Pinpoint the cell where the given text exists, returning its [X, Y] midpoint coordinate. 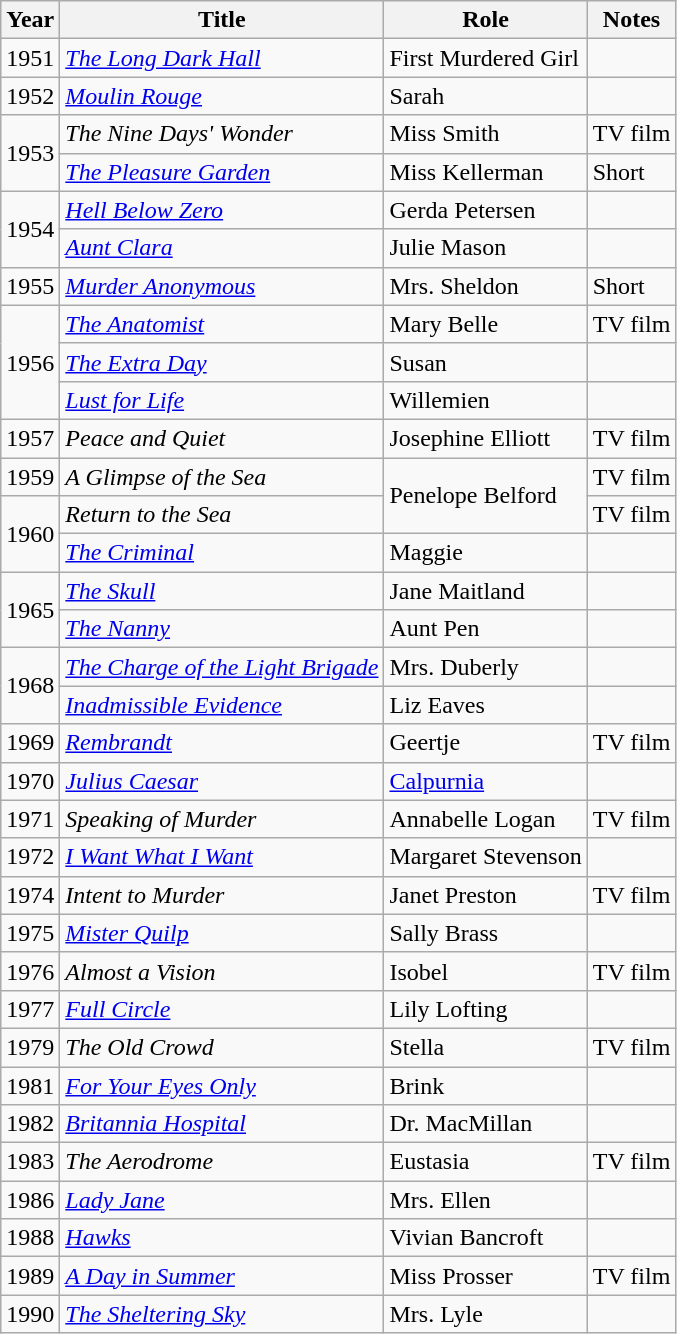
The Sheltering Sky [222, 1314]
Gerda Petersen [486, 210]
Jane Maitland [486, 591]
1979 [30, 1047]
Year [30, 20]
For Your Eyes Only [222, 1085]
Brink [486, 1085]
Murder Anonymous [222, 286]
1974 [30, 895]
1953 [30, 153]
1956 [30, 362]
Annabelle Logan [486, 819]
Margaret Stevenson [486, 857]
First Murdered Girl [486, 58]
Sally Brass [486, 933]
A Glimpse of the Sea [222, 477]
1972 [30, 857]
Almost a Vision [222, 971]
Susan [486, 362]
Julie Mason [486, 248]
1983 [30, 1162]
1957 [30, 438]
Britannia Hospital [222, 1124]
Speaking of Murder [222, 819]
Dr. MacMillan [486, 1124]
Aunt Pen [486, 629]
Miss Kellerman [486, 172]
Penelope Belford [486, 496]
Mister Quilp [222, 933]
1977 [30, 1009]
Lust for Life [222, 400]
Sarah [486, 96]
1960 [30, 534]
The Old Crowd [222, 1047]
Peace and Quiet [222, 438]
Mary Belle [486, 324]
Vivian Bancroft [486, 1238]
Inadmissible Evidence [222, 705]
1951 [30, 58]
1982 [30, 1124]
Miss Smith [486, 134]
Intent to Murder [222, 895]
1986 [30, 1200]
The Anatomist [222, 324]
Full Circle [222, 1009]
Return to the Sea [222, 515]
Aunt Clara [222, 248]
Mrs. Duberly [486, 667]
Rembrandt [222, 743]
I Want What I Want [222, 857]
Moulin Rouge [222, 96]
Isobel [486, 971]
1981 [30, 1085]
Liz Eaves [486, 705]
Calpurnia [486, 781]
The Nine Days' Wonder [222, 134]
1975 [30, 933]
The Aerodrome [222, 1162]
Mrs. Ellen [486, 1200]
Lady Jane [222, 1200]
1969 [30, 743]
The Extra Day [222, 362]
The Pleasure Garden [222, 172]
Stella [486, 1047]
Julius Caesar [222, 781]
Title [222, 20]
Geertje [486, 743]
Janet Preston [486, 895]
1959 [30, 477]
1965 [30, 610]
A Day in Summer [222, 1276]
The Skull [222, 591]
Eustasia [486, 1162]
1990 [30, 1314]
Josephine Elliott [486, 438]
1968 [30, 686]
The Charge of the Light Brigade [222, 667]
The Criminal [222, 553]
1970 [30, 781]
1976 [30, 971]
Miss Prosser [486, 1276]
Maggie [486, 553]
1989 [30, 1276]
1988 [30, 1238]
Mrs. Lyle [486, 1314]
1971 [30, 819]
Mrs. Sheldon [486, 286]
1954 [30, 229]
The Nanny [222, 629]
1955 [30, 286]
Hell Below Zero [222, 210]
Notes [632, 20]
Lily Lofting [486, 1009]
Hawks [222, 1238]
Willemien [486, 400]
Role [486, 20]
The Long Dark Hall [222, 58]
1952 [30, 96]
